Provide the (x, y) coordinate of the cell's center where the given text is located.  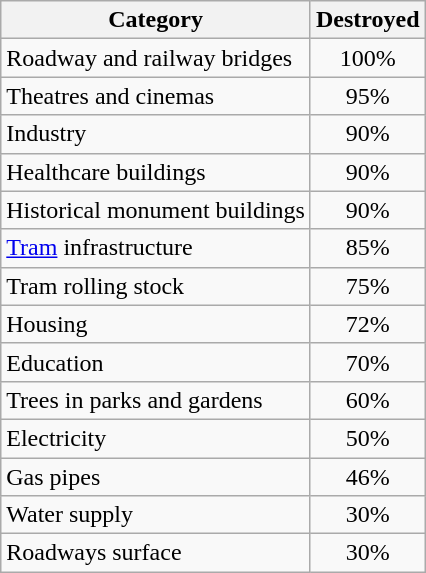
72% (368, 324)
Electricity (156, 438)
Housing (156, 324)
60% (368, 400)
95% (368, 96)
Category (156, 20)
Trees in parks and gardens (156, 400)
Roadway and railway bridges (156, 58)
Gas pipes (156, 477)
Education (156, 362)
Tram rolling stock (156, 286)
100% (368, 58)
85% (368, 248)
Roadways surface (156, 553)
Water supply (156, 515)
Destroyed (368, 20)
75% (368, 286)
Theatres and cinemas (156, 96)
Industry (156, 134)
Healthcare buildings (156, 172)
Tram infrastructure (156, 248)
Historical monument buildings (156, 210)
50% (368, 438)
70% (368, 362)
46% (368, 477)
